Locate the cell with the specified text and output its (x, y) center coordinate. 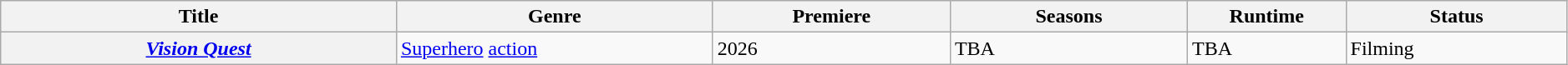
Genre (555, 17)
Filming (1457, 48)
Seasons (1068, 17)
Status (1457, 17)
2026 (831, 48)
Premiere (831, 17)
Runtime (1266, 17)
Vision Quest (199, 48)
Superhero action (555, 48)
Title (199, 17)
